Identify which cell holds the provided text, then report its (X, Y) central coordinate. 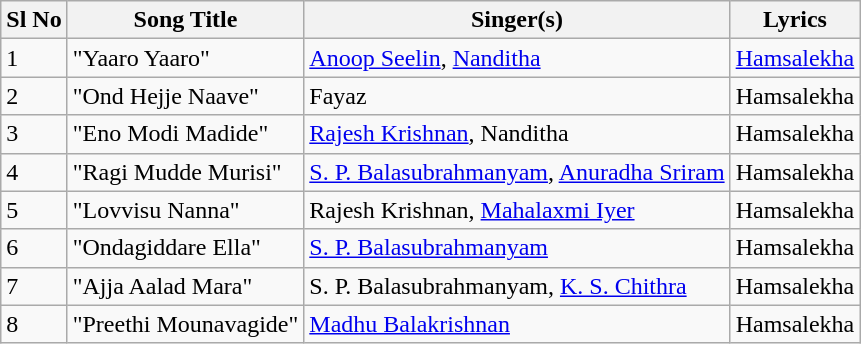
"Ajja Aalad Mara" (186, 286)
Rajesh Krishnan, Nanditha (517, 134)
"Lovvisu Nanna" (186, 210)
7 (34, 286)
6 (34, 248)
8 (34, 324)
Madhu Balakrishnan (517, 324)
"Ragi Mudde Murisi" (186, 172)
Fayaz (517, 96)
3 (34, 134)
"Ondagiddare Ella" (186, 248)
"Eno Modi Madide" (186, 134)
5 (34, 210)
Sl No (34, 20)
Rajesh Krishnan, Mahalaxmi Iyer (517, 210)
Anoop Seelin, Nanditha (517, 58)
"Ond Hejje Naave" (186, 96)
"Yaaro Yaaro" (186, 58)
S. P. Balasubrahmanyam, K. S. Chithra (517, 286)
S. P. Balasubrahmanyam (517, 248)
Singer(s) (517, 20)
Lyrics (795, 20)
2 (34, 96)
Song Title (186, 20)
"Preethi Mounavagide" (186, 324)
4 (34, 172)
S. P. Balasubrahmanyam, Anuradha Sriram (517, 172)
1 (34, 58)
